Output the [x, y] coordinate of the center of the cell containing the given text.  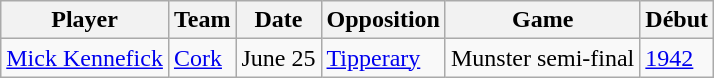
Début [677, 20]
Team [202, 20]
Mick Kennefick [85, 58]
Player [85, 20]
Munster semi-final [542, 58]
1942 [677, 58]
Cork [202, 58]
Tipperary [383, 58]
Game [542, 20]
June 25 [278, 58]
Opposition [383, 20]
Date [278, 20]
